Determine the (x, y) coordinate at the center of the cell enclosing the given text.  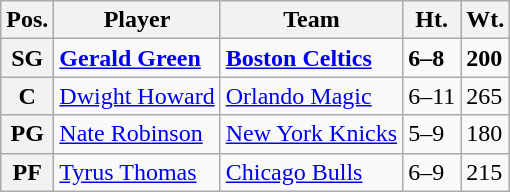
5–9 (432, 134)
SG (28, 58)
Orlando Magic (311, 96)
Tyrus Thomas (137, 172)
Wt. (486, 20)
Pos. (28, 20)
Chicago Bulls (311, 172)
Nate Robinson (137, 134)
215 (486, 172)
6–11 (432, 96)
PG (28, 134)
6–9 (432, 172)
New York Knicks (311, 134)
265 (486, 96)
PF (28, 172)
6–8 (432, 58)
Team (311, 20)
Ht. (432, 20)
Player (137, 20)
200 (486, 58)
C (28, 96)
Dwight Howard (137, 96)
Boston Celtics (311, 58)
Gerald Green (137, 58)
180 (486, 134)
